Search for the cell housing the specified text and yield its (x, y) center coordinate. 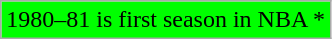
1980–81 is first season in NBA * (166, 20)
